Find where the given text appears and provide that cell's center as [X, Y] coordinate. 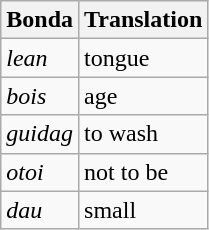
not to be [144, 172]
Translation [144, 20]
tongue [144, 58]
small [144, 210]
age [144, 96]
otoi [40, 172]
bois [40, 96]
Bonda [40, 20]
dau [40, 210]
guidag [40, 134]
to wash [144, 134]
lean [40, 58]
